Provide the (x, y) coordinate of the cell's center where the given text is located.  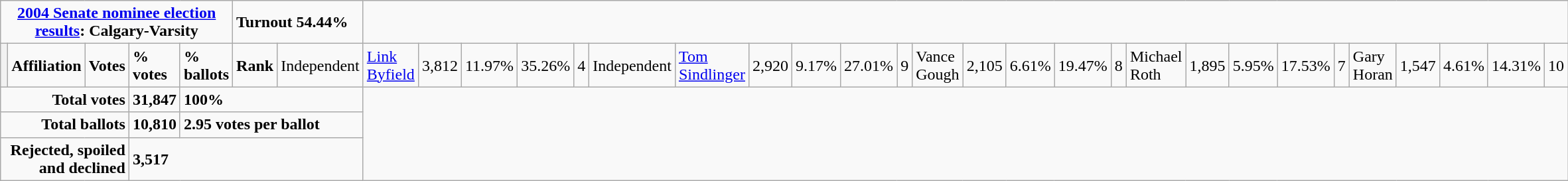
Gary Horan (1372, 65)
10,810 (154, 125)
100% (271, 99)
2004 Senate nominee election results: Calgary-Varsity (117, 23)
5.95% (1253, 65)
31,847 (154, 99)
Vance Gough (938, 65)
10 (1555, 65)
9.17% (816, 65)
Tom Sindlinger (711, 65)
4.61% (1464, 65)
3,812 (439, 65)
11.97% (489, 65)
6.61% (1030, 65)
% votes (154, 65)
2.95 votes per ballot (271, 125)
35.26% (545, 65)
% ballots (206, 65)
Affiliation (46, 65)
17.53% (1306, 65)
Total votes (65, 99)
9 (905, 65)
4 (581, 65)
19.47% (1083, 65)
Total ballots (65, 125)
3,517 (246, 159)
27.01% (869, 65)
Rejected, spoiled and declined (65, 159)
8 (1119, 65)
2,105 (985, 65)
Rank (255, 65)
1,895 (1208, 65)
Link Byfield (390, 65)
7 (1342, 65)
Michael Roth (1156, 65)
Votes (107, 65)
2,920 (770, 65)
1,547 (1417, 65)
14.31% (1516, 65)
Turnout 54.44% (299, 23)
